Extract the (x, y) coordinate from the center of the cell holding the provided text.  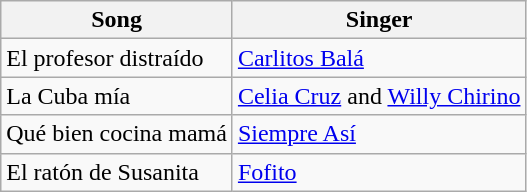
Celia Cruz and Willy Chirino (379, 96)
Qué bien cocina mamá (117, 134)
El profesor distraído (117, 58)
Carlitos Balá (379, 58)
Singer (379, 20)
Fofito (379, 172)
Siempre Así (379, 134)
El ratón de Susanita (117, 172)
La Cuba mía (117, 96)
Song (117, 20)
